Capture the cell that displays the provided text and extract its (X, Y) central coordinate. 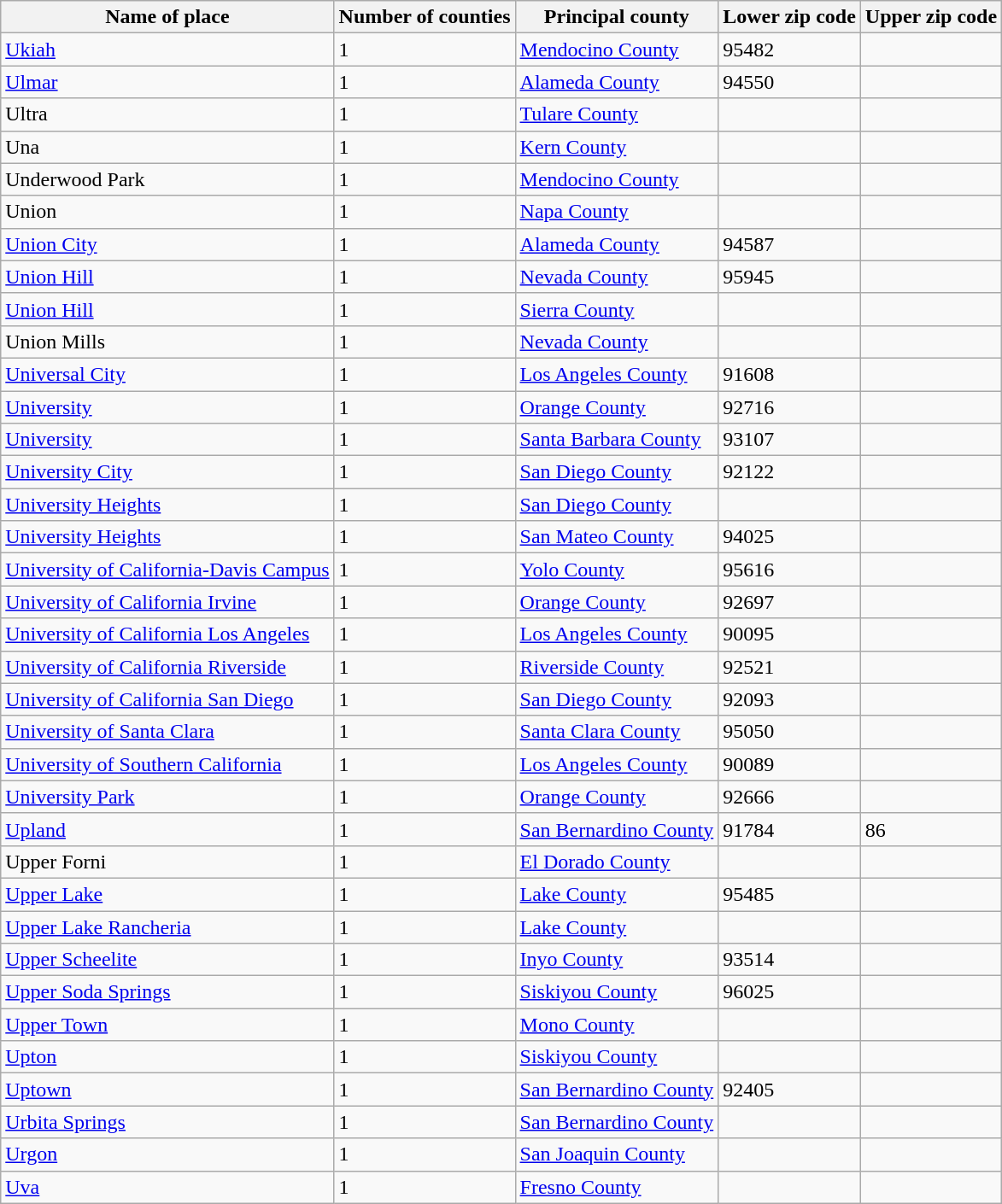
Uva (167, 1187)
University City (167, 472)
Principal county (617, 17)
Sierra County (617, 309)
Urgon (167, 1154)
91784 (789, 829)
University of California-Davis Campus (167, 570)
92697 (789, 602)
San Joaquin County (617, 1154)
Upper zip code (931, 17)
Upper Forni (167, 862)
95945 (789, 277)
Upper Lake (167, 894)
Union City (167, 244)
Lower zip code (789, 17)
Universal City (167, 374)
University of Santa Clara (167, 732)
Underwood Park (167, 179)
94587 (789, 244)
San Mateo County (617, 537)
91608 (789, 374)
94550 (789, 82)
92093 (789, 699)
Santa Clara County (617, 732)
Mono County (617, 1025)
90089 (789, 764)
95482 (789, 50)
Upper Scheelite (167, 960)
93107 (789, 440)
Kern County (617, 147)
95485 (789, 894)
El Dorado County (617, 862)
90095 (789, 634)
Union (167, 212)
University of Southern California (167, 764)
92122 (789, 472)
Inyo County (617, 960)
University of California Irvine (167, 602)
92521 (789, 667)
University Park (167, 797)
96025 (789, 992)
Napa County (617, 212)
Ulmar (167, 82)
Ultra (167, 114)
Fresno County (617, 1187)
Yolo County (617, 570)
Santa Barbara County (617, 440)
Upper Town (167, 1025)
University of California Los Angeles (167, 634)
Uptown (167, 1090)
Ukiah (167, 50)
Upper Soda Springs (167, 992)
94025 (789, 537)
Name of place (167, 17)
Urbita Springs (167, 1122)
Una (167, 147)
Tulare County (617, 114)
92666 (789, 797)
Riverside County (617, 667)
University of California San Diego (167, 699)
Upton (167, 1057)
95616 (789, 570)
92405 (789, 1090)
University of California Riverside (167, 667)
Union Mills (167, 342)
Upland (167, 829)
95050 (789, 732)
86 (931, 829)
92716 (789, 407)
93514 (789, 960)
Number of counties (425, 17)
Upper Lake Rancheria (167, 926)
